Detect which cell encompasses the target text, then output its [x, y] center coordinate. 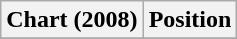
Position [190, 20]
Chart (2008) [72, 20]
